Extract the [x, y] coordinate from the center of the cell holding the provided text.  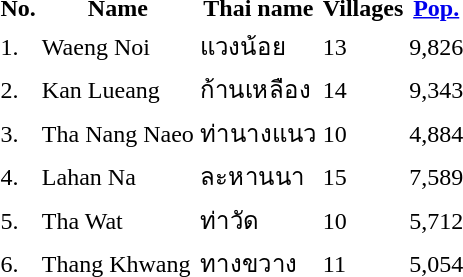
Waeng Noi [118, 46]
ท่าวัด [258, 220]
แวงน้อย [258, 46]
Lahan Na [118, 176]
15 [362, 176]
14 [362, 90]
Tha Nang Naeo [118, 133]
ก้านเหลือง [258, 90]
ท่านางแนว [258, 133]
Kan Lueang [118, 90]
13 [362, 46]
ละหานนา [258, 176]
Tha Wat [118, 220]
